Scan for the cell matching the given text and deliver its (x, y) coordinate at center. 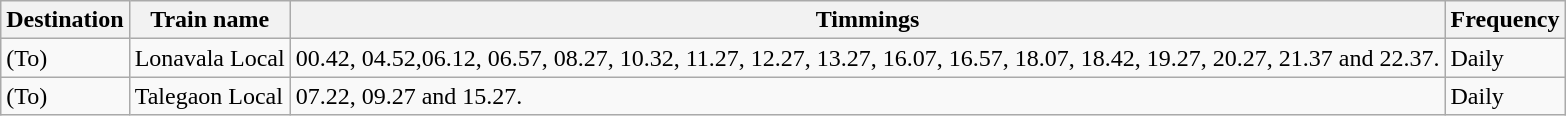
00.42, 04.52,06.12, 06.57, 08.27, 10.32, 11.27, 12.27, 13.27, 16.07, 16.57, 18.07, 18.42, 19.27, 20.27, 21.37 and 22.37. (868, 58)
Lonavala Local (210, 58)
Train name (210, 20)
07.22, 09.27 and 15.27. (868, 96)
Frequency (1505, 20)
Talegaon Local (210, 96)
Destination (65, 20)
Timmings (868, 20)
